Capture the cell that displays the provided text and extract its (x, y) central coordinate. 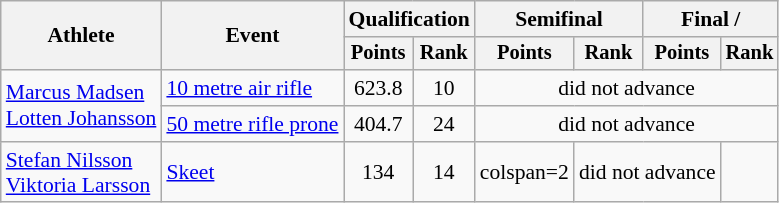
623.8 (378, 88)
Marcus MadsenLotten Johansson (82, 106)
404.7 (378, 124)
14 (444, 172)
24 (444, 124)
Final / (710, 19)
Qualification (410, 19)
10 metre air rifle (252, 88)
colspan=2 (524, 172)
50 metre rifle prone (252, 124)
Skeet (252, 172)
Stefan NilssonViktoria Larsson (82, 172)
Semifinal (559, 19)
10 (444, 88)
Event (252, 36)
Athlete (82, 36)
134 (378, 172)
